Return [X, Y] of the center of cell containing provided text 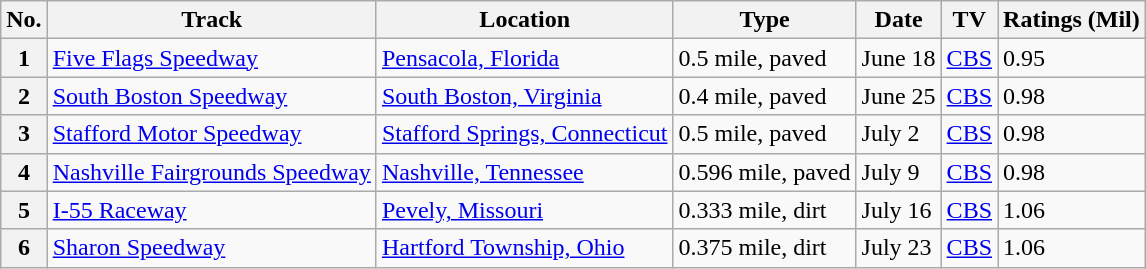
0.4 mile, paved [764, 96]
0.375 mile, dirt [764, 248]
Stafford Springs, Connecticut [524, 134]
TV [969, 20]
6 [24, 248]
5 [24, 210]
July 23 [898, 248]
South Boston Speedway [212, 96]
No. [24, 20]
July 2 [898, 134]
1 [24, 58]
Location [524, 20]
Type [764, 20]
July 16 [898, 210]
0.95 [1072, 58]
Nashville Fairgrounds Speedway [212, 172]
2 [24, 96]
July 9 [898, 172]
Pensacola, Florida [524, 58]
Five Flags Speedway [212, 58]
June 18 [898, 58]
Sharon Speedway [212, 248]
Ratings (Mil) [1072, 20]
Track [212, 20]
Date [898, 20]
3 [24, 134]
I-55 Raceway [212, 210]
Stafford Motor Speedway [212, 134]
June 25 [898, 96]
0.596 mile, paved [764, 172]
4 [24, 172]
0.333 mile, dirt [764, 210]
Nashville, Tennessee [524, 172]
Hartford Township, Ohio [524, 248]
Pevely, Missouri [524, 210]
South Boston, Virginia [524, 96]
